Output the (X, Y) coordinate of the center of the cell containing the given text.  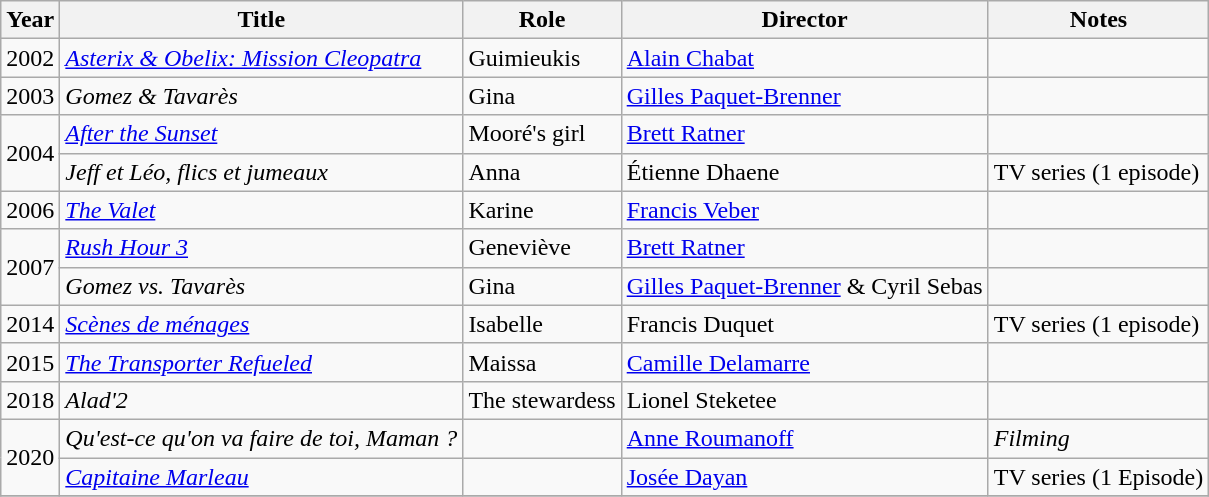
2007 (30, 267)
Maissa (542, 362)
Anna (542, 172)
2003 (30, 96)
Geneviève (542, 248)
Josée Dayan (804, 477)
Gilles Paquet-Brenner & Cyril Sebas (804, 286)
Role (542, 20)
TV series (1 Episode) (1098, 477)
Jeff et Léo, flics et jumeaux (262, 172)
Notes (1098, 20)
2018 (30, 400)
Director (804, 20)
Alad'2 (262, 400)
Qu'est-ce qu'on va faire de toi, Maman ? (262, 438)
2004 (30, 153)
Étienne Dhaene (804, 172)
2020 (30, 457)
Francis Veber (804, 210)
Karine (542, 210)
Scènes de ménages (262, 324)
Year (30, 20)
Gilles Paquet-Brenner (804, 96)
The Transporter Refueled (262, 362)
Gomez vs. Tavarès (262, 286)
2014 (30, 324)
Asterix & Obelix: Mission Cleopatra (262, 58)
The stewardess (542, 400)
Capitaine Marleau (262, 477)
Gomez & Tavarès (262, 96)
Lionel Steketee (804, 400)
2015 (30, 362)
Rush Hour 3 (262, 248)
After the Sunset (262, 134)
2006 (30, 210)
Isabelle (542, 324)
2002 (30, 58)
Guimieukis (542, 58)
The Valet (262, 210)
Filming (1098, 438)
Title (262, 20)
Anne Roumanoff (804, 438)
Camille Delamarre (804, 362)
Alain Chabat (804, 58)
Mooré's girl (542, 134)
Francis Duquet (804, 324)
